Find where the given text appears and provide that cell's center as (X, Y) coordinate. 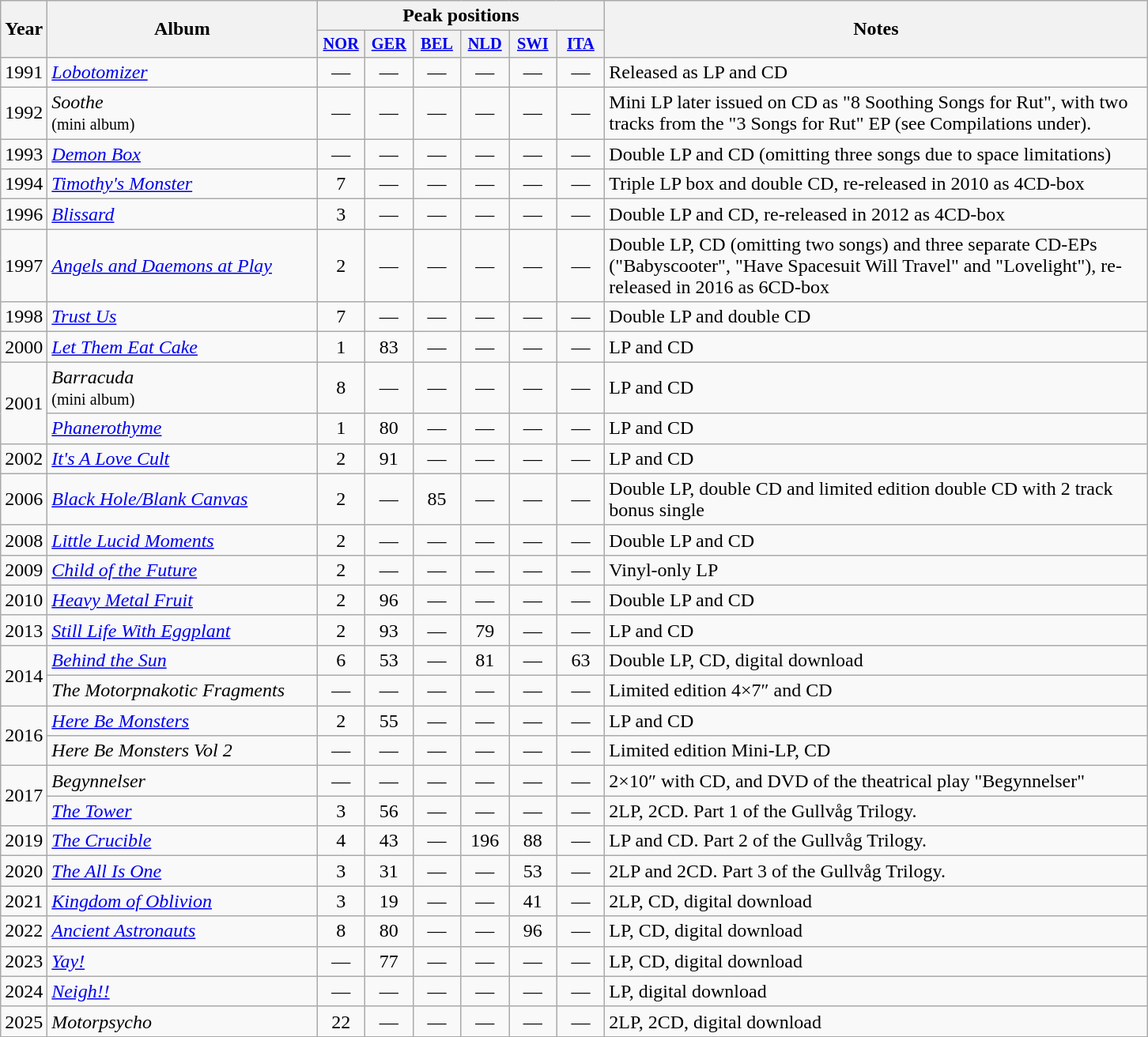
2008 (24, 540)
1994 (24, 184)
Yay! (182, 961)
2010 (24, 600)
LP and CD. Part 2 of the Gullvåg Trilogy. (876, 841)
2020 (24, 871)
Lobotomizer (182, 72)
Released as LP and CD (876, 72)
Begynnelser (182, 781)
2LP and 2CD. Part 3 of the Gullvåg Trilogy. (876, 871)
Double LP and CD, re-released in 2012 as 4CD-box (876, 214)
The All Is One (182, 871)
2LP, 2CD. Part 1 of the Gullvåg Trilogy. (876, 811)
1998 (24, 317)
Double LP and double CD (876, 317)
2014 (24, 675)
Kingdom of Oblivion (182, 901)
88 (533, 841)
Here Be Monsters Vol 2 (182, 751)
Mini LP later issued on CD as "8 Soothing Songs for Rut", with two tracks from the "3 Songs for Rut" EP (see Compilations under). (876, 114)
56 (389, 811)
Year (24, 29)
2024 (24, 991)
93 (389, 630)
4 (342, 841)
Demon Box (182, 154)
41 (533, 901)
Little Lucid Moments (182, 540)
55 (389, 721)
ITA (580, 44)
GER (389, 44)
Limited edition 4×7″ and CD (876, 691)
19 (389, 901)
Trust Us (182, 317)
The Tower (182, 811)
Album (182, 29)
43 (389, 841)
63 (580, 660)
83 (389, 347)
Neigh!! (182, 991)
2021 (24, 901)
196 (485, 841)
Blissard (182, 214)
NOR (342, 44)
91 (389, 458)
Black Hole/Blank Canvas (182, 500)
2013 (24, 630)
Phanerothyme (182, 428)
31 (389, 871)
2001 (24, 403)
Heavy Metal Fruit (182, 600)
Soothe (mini album) (182, 114)
Angels and Daemons at Play (182, 266)
Ancient Astronauts (182, 931)
LP, digital download (876, 991)
79 (485, 630)
Behind the Sun (182, 660)
Limited edition Mini-LP, CD (876, 751)
Timothy's Monster (182, 184)
1993 (24, 154)
Double LP and CD (omitting three songs due to space limitations) (876, 154)
Double LP, CD, digital download (876, 660)
1997 (24, 266)
SWI (533, 44)
The Crucible (182, 841)
2LP, CD, digital download (876, 901)
1992 (24, 114)
2LP, 2CD, digital download (876, 1021)
Let Them Eat Cake (182, 347)
Here Be Monsters (182, 721)
Barracuda (mini album) (182, 387)
Vinyl-only LP (876, 570)
Peak positions (461, 16)
NLD (485, 44)
2006 (24, 500)
85 (436, 500)
Motorpsycho (182, 1021)
2×10″ with CD, and DVD of the theatrical play "Begynnelser" (876, 781)
2023 (24, 961)
The Motorpnakotic Fragments (182, 691)
2002 (24, 458)
1996 (24, 214)
77 (389, 961)
Notes (876, 29)
2016 (24, 736)
Child of the Future (182, 570)
1991 (24, 72)
Still Life With Eggplant (182, 630)
6 (342, 660)
2017 (24, 796)
2025 (24, 1021)
2022 (24, 931)
Triple LP box and double CD, re-released in 2010 as 4CD-box (876, 184)
22 (342, 1021)
81 (485, 660)
Double LP, double CD and limited edition double CD with 2 track bonus single (876, 500)
BEL (436, 44)
2009 (24, 570)
It's A Love Cult (182, 458)
2000 (24, 347)
2019 (24, 841)
